From the cell containing the given text, extract its center point as (X, Y) coordinate. 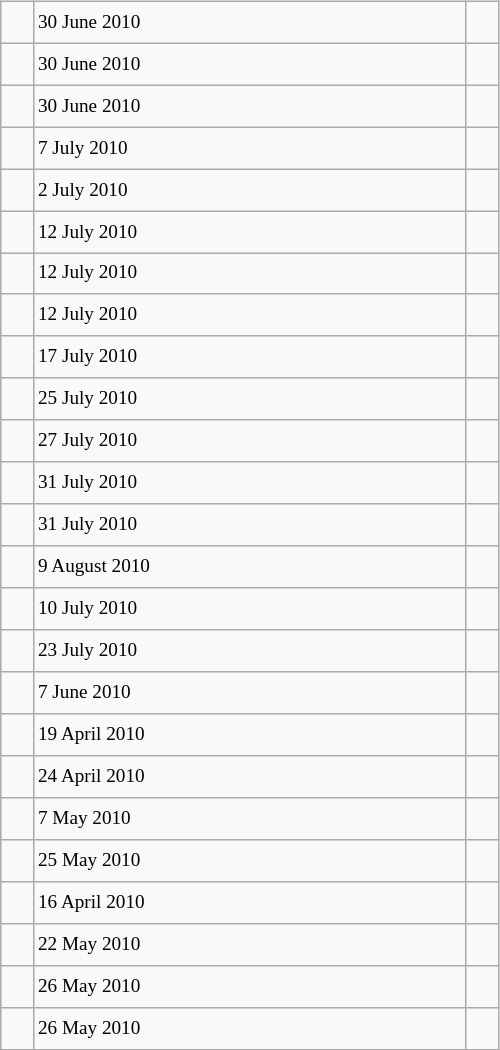
24 April 2010 (249, 777)
17 July 2010 (249, 357)
9 August 2010 (249, 567)
7 July 2010 (249, 148)
25 July 2010 (249, 399)
16 April 2010 (249, 902)
7 May 2010 (249, 819)
19 April 2010 (249, 735)
25 May 2010 (249, 861)
7 June 2010 (249, 693)
27 July 2010 (249, 441)
23 July 2010 (249, 651)
2 July 2010 (249, 190)
22 May 2010 (249, 944)
10 July 2010 (249, 609)
